From the cell containing the given text, extract its center point as [x, y] coordinate. 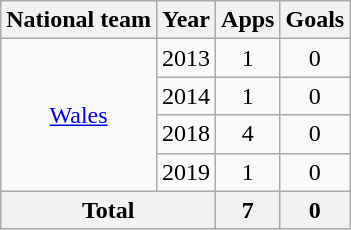
Year [186, 20]
4 [248, 134]
Apps [248, 20]
Wales [79, 115]
7 [248, 210]
Total [108, 210]
2014 [186, 96]
National team [79, 20]
2018 [186, 134]
2019 [186, 172]
2013 [186, 58]
Goals [315, 20]
